For the text-containing cell, return its midpoint in (x, y) coordinate format. 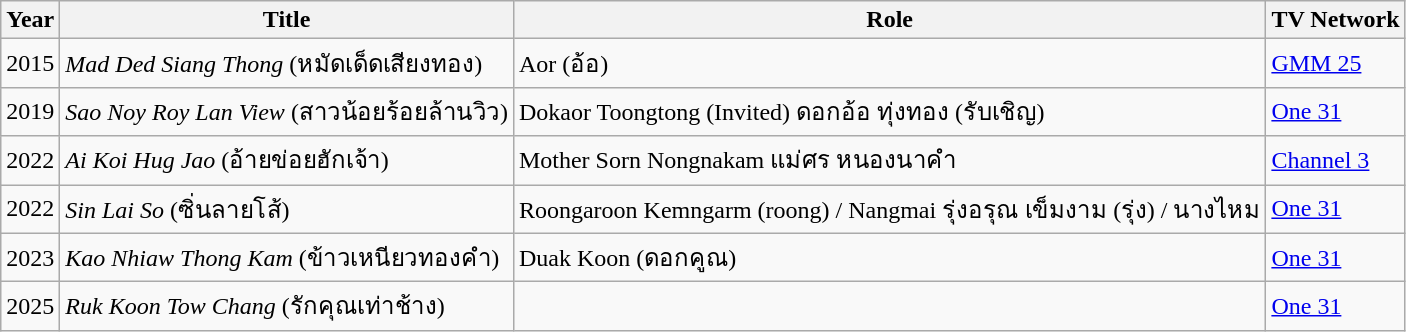
Sao Noy Roy Lan View (สาวน้อยร้อยล้านวิว) (287, 112)
Year (30, 20)
Dokaor Toongtong (Invited) ดอกอ้อ ทุ่งทอง (รับเชิญ) (889, 112)
Role (889, 20)
Ruk Koon Tow Chang (รักคุณเท่าช้าง) (287, 306)
Sin Lai So (ซิ่นลายโส้) (287, 208)
Roongaroon Kemngarm (roong) / Nangmai รุ่งอรุณ เข็มงาม (รุ่ง) / นางไหม (889, 208)
Mother Sorn Nongnakam แม่ศร หนองนาคำ (889, 160)
Kao Nhiaw Thong Kam (ข้าวเหนียวทองคำ) (287, 258)
2015 (30, 64)
Title (287, 20)
TV Network (1336, 20)
Channel 3 (1336, 160)
2023 (30, 258)
2025 (30, 306)
Mad Ded Siang Thong (หมัดเด็ดเสียงทอง) (287, 64)
GMM 25 (1336, 64)
Aor (อ้อ) (889, 64)
2019 (30, 112)
Duak Koon (ดอกคูณ) (889, 258)
Ai Koi Hug Jao (อ้ายข่อยฮักเจ้า) (287, 160)
